From the cell containing the given text, extract its center point as (X, Y) coordinate. 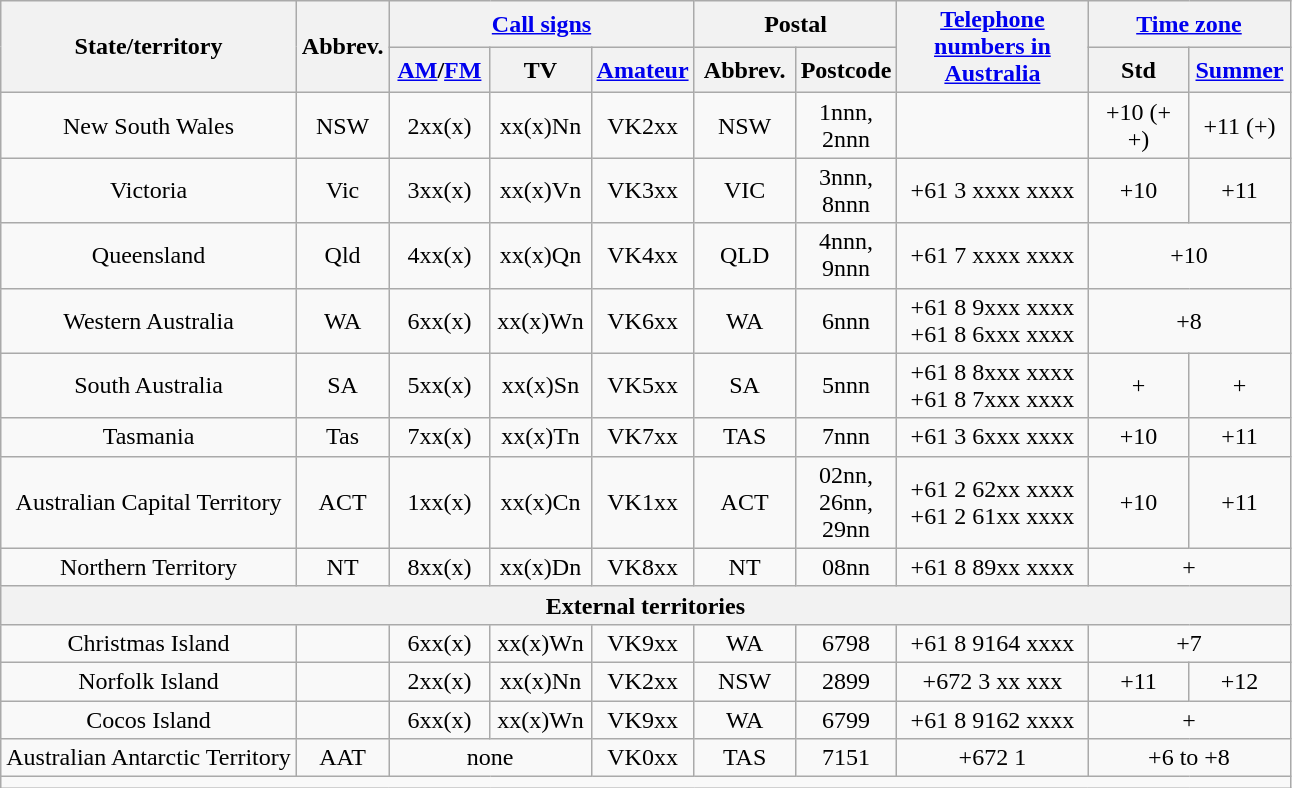
State/territory (149, 47)
Christmas Island (149, 643)
+10 (+ +) (1138, 126)
3xx(x) (440, 190)
xx(x)Cn (540, 502)
+61 8 9162 xxxx (992, 719)
Western Australia (149, 320)
+61 2 62xx xxxx+61 2 61xx xxxx (992, 502)
7151 (846, 758)
xx(x)Sn (540, 386)
2899 (846, 681)
Cocos Island (149, 719)
Victoria (149, 190)
xx(x)Tn (540, 437)
6798 (846, 643)
Postcode (846, 70)
Postal (796, 24)
4nnn, 9nnn (846, 256)
AAT (342, 758)
7nnn (846, 437)
+61 8 89xx xxxx (992, 567)
+61 3 6xxx xxxx (992, 437)
5nnn (846, 386)
xx(x)Qn (540, 256)
Australian Antarctic Territory (149, 758)
Summer (1240, 70)
VIC (744, 190)
VK4xx (642, 256)
xx(x)Dn (540, 567)
+11 (+) (1240, 126)
VK8xx (642, 567)
+672 3 xx xxx (992, 681)
AM/FM (440, 70)
+61 8 8xxx xxxx+61 8 7xxx xxxx (992, 386)
Vic (342, 190)
3nnn, 8nnn (846, 190)
08nn (846, 567)
7xx(x) (440, 437)
Tas (342, 437)
+8 (1189, 320)
TV (540, 70)
none (490, 758)
Norfolk Island (149, 681)
+12 (1240, 681)
Northern Territory (149, 567)
Qld (342, 256)
VK0xx (642, 758)
Tasmania (149, 437)
VK7xx (642, 437)
4xx(x) (440, 256)
VK1xx (642, 502)
External territories (646, 605)
+672 1 (992, 758)
Telephone numbers in Australia (992, 47)
+7 (1189, 643)
Time zone (1189, 24)
VK3xx (642, 190)
1xx(x) (440, 502)
Std (1138, 70)
QLD (744, 256)
Amateur (642, 70)
Queensland (149, 256)
1nnn, 2nnn (846, 126)
+61 7 xxxx xxxx (992, 256)
+61 8 9164 xxxx (992, 643)
VK6xx (642, 320)
+6 to +8 (1189, 758)
6799 (846, 719)
xx(x)Vn (540, 190)
6nnn (846, 320)
+61 8 9xxx xxxx+61 8 6xxx xxxx (992, 320)
5xx(x) (440, 386)
8xx(x) (440, 567)
02nn, 26nn, 29nn (846, 502)
Call signs (542, 24)
South Australia (149, 386)
Australian Capital Territory (149, 502)
New South Wales (149, 126)
VK5xx (642, 386)
+61 3 xxxx xxxx (992, 190)
